Determine the [x, y] coordinate at the center of the cell enclosing the given text.  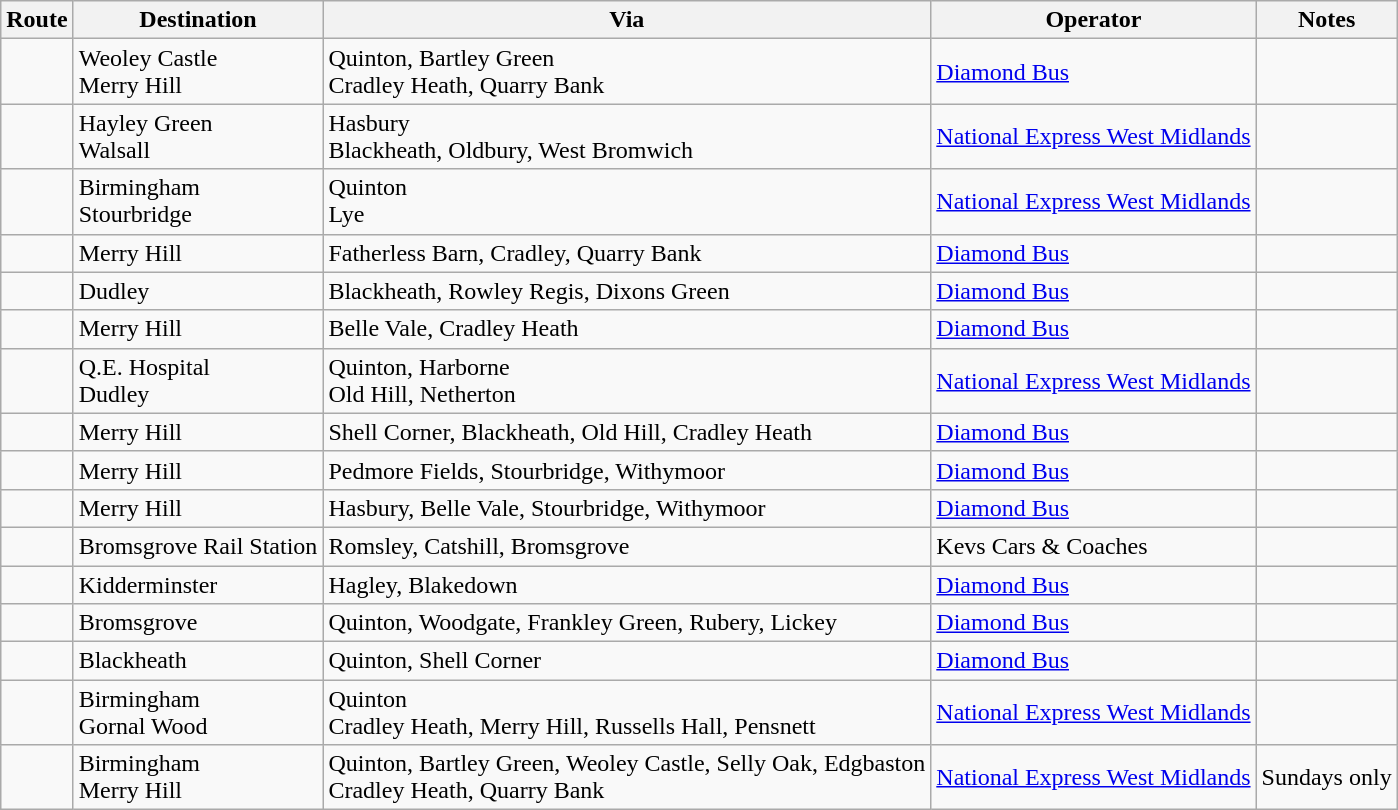
Bromsgrove [198, 623]
Quinton, Bartley Green, Weoley Castle, Selly Oak, EdgbastonCradley Heath, Quarry Bank [627, 778]
Hasbury, Belle Vale, Stourbridge, Withymoor [627, 508]
Sundays only [1326, 778]
BirminghamStourbridge [198, 202]
HasburyBlackheath, Oldbury, West Bromwich [627, 136]
Quinton, Shell Corner [627, 661]
Notes [1326, 20]
Hagley, Blakedown [627, 585]
Quinton, HarborneOld Hill, Netherton [627, 380]
Dudley [198, 291]
Pedmore Fields, Stourbridge, Withymoor [627, 470]
BirminghamMerry Hill [198, 778]
Blackheath, Rowley Regis, Dixons Green [627, 291]
QuintonLye [627, 202]
Quinton, Bartley GreenCradley Heath, Quarry Bank [627, 72]
Shell Corner, Blackheath, Old Hill, Cradley Heath [627, 432]
BirminghamGornal Wood [198, 712]
Q.E. HospitalDudley [198, 380]
Quinton, Woodgate, Frankley Green, Rubery, Lickey [627, 623]
Bromsgrove Rail Station [198, 546]
Hayley GreenWalsall [198, 136]
QuintonCradley Heath, Merry Hill, Russells Hall, Pensnett [627, 712]
Belle Vale, Cradley Heath [627, 329]
Destination [198, 20]
Operator [1094, 20]
Blackheath [198, 661]
Romsley, Catshill, Bromsgrove [627, 546]
Via [627, 20]
Kidderminster [198, 585]
Weoley CastleMerry Hill [198, 72]
Fatherless Barn, Cradley, Quarry Bank [627, 253]
Kevs Cars & Coaches [1094, 546]
Route [37, 20]
